Pinpoint the cell where the given text exists, returning its (x, y) midpoint coordinate. 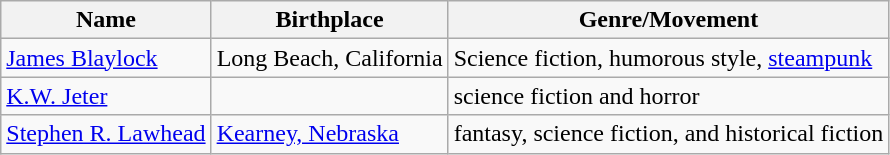
Science fiction, humorous style, steampunk (668, 58)
fantasy, science fiction, and historical fiction (668, 134)
Genre/Movement (668, 20)
Kearney, Nebraska (330, 134)
Name (106, 20)
Stephen R. Lawhead (106, 134)
science fiction and horror (668, 96)
K.W. Jeter (106, 96)
James Blaylock (106, 58)
Birthplace (330, 20)
Long Beach, California (330, 58)
